Find where the given text appears and provide that cell's center as (X, Y) coordinate. 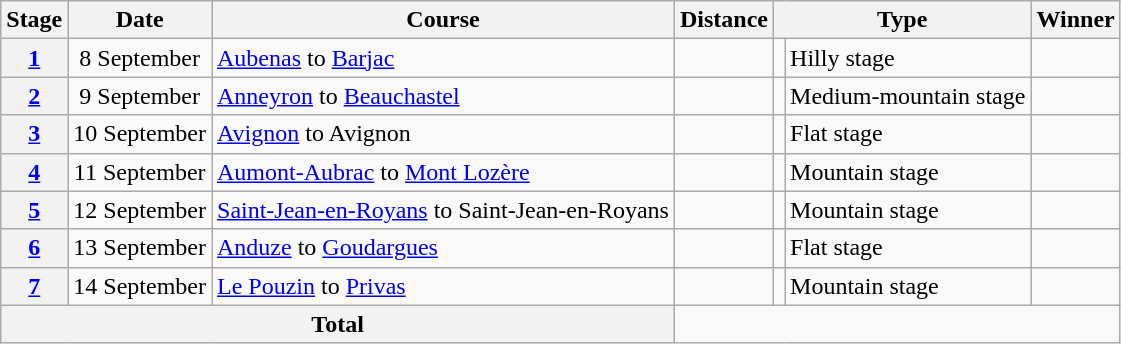
Course (444, 20)
4 (34, 172)
Distance (724, 20)
Total (338, 324)
Aumont-Aubrac to Mont Lozère (444, 172)
14 September (140, 286)
Stage (34, 20)
2 (34, 96)
10 September (140, 134)
Le Pouzin to Privas (444, 286)
Anneyron to Beauchastel (444, 96)
Winner (1076, 20)
1 (34, 58)
11 September (140, 172)
9 September (140, 96)
Type (902, 20)
Saint-Jean-en-Royans to Saint-Jean-en-Royans (444, 210)
3 (34, 134)
Aubenas to Barjac (444, 58)
12 September (140, 210)
Medium-mountain stage (908, 96)
6 (34, 248)
5 (34, 210)
13 September (140, 248)
Date (140, 20)
Hilly stage (908, 58)
Anduze to Goudargues (444, 248)
8 September (140, 58)
7 (34, 286)
Avignon to Avignon (444, 134)
